Scan for the cell matching the given text and deliver its [x, y] coordinate at center. 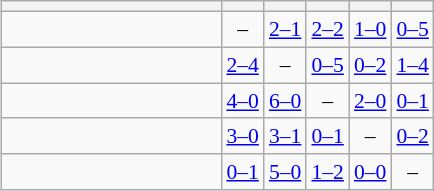
1–2 [328, 172]
3–1 [286, 136]
1–0 [370, 29]
5–0 [286, 172]
2–2 [328, 29]
4–0 [242, 101]
2–0 [370, 101]
3–0 [242, 136]
6–0 [286, 101]
0–0 [370, 172]
2–1 [286, 29]
2–4 [242, 65]
1–4 [412, 65]
